Locate the cell with the specified text and output its [x, y] center coordinate. 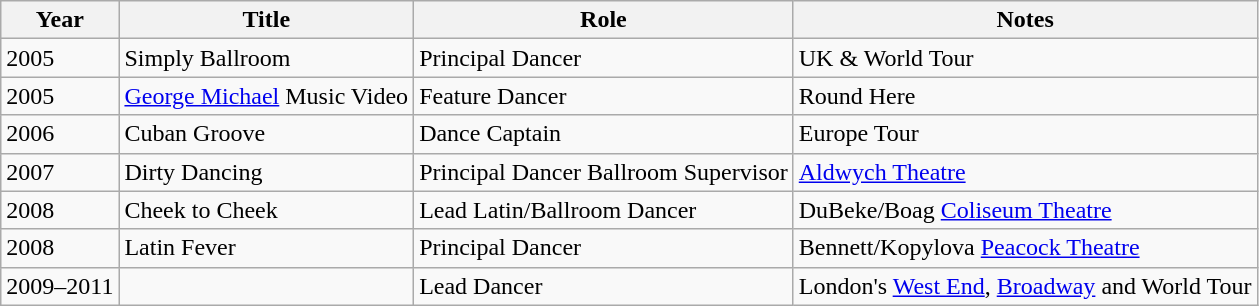
UK & World Tour [1025, 58]
DuBeke/Boag Coliseum Theatre [1025, 210]
Lead Dancer [604, 286]
2009–2011 [60, 286]
Title [266, 20]
Principal Dancer Ballroom Supervisor [604, 172]
London's West End, Broadway and World Tour [1025, 286]
Feature Dancer [604, 96]
Cheek to Cheek [266, 210]
Europe Tour [1025, 134]
Aldwych Theatre [1025, 172]
Year [60, 20]
Simply Ballroom [266, 58]
2007 [60, 172]
Round Here [1025, 96]
Cuban Groove [266, 134]
Dance Captain [604, 134]
2006 [60, 134]
George Michael Music Video [266, 96]
Dirty Dancing [266, 172]
Lead Latin/Ballroom Dancer [604, 210]
Bennett/Kopylova Peacock Theatre [1025, 248]
Notes [1025, 20]
Latin Fever [266, 248]
Role [604, 20]
